Identify which cell holds the provided text, then report its (X, Y) central coordinate. 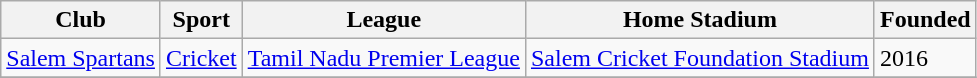
Home Stadium (700, 20)
2016 (925, 58)
Cricket (201, 58)
Salem Cricket Foundation Stadium (700, 58)
Sport (201, 20)
League (384, 20)
Founded (925, 20)
Club (81, 20)
Tamil Nadu Premier League (384, 58)
Salem Spartans (81, 58)
